Output the [x, y] coordinate of the center of the cell containing the given text.  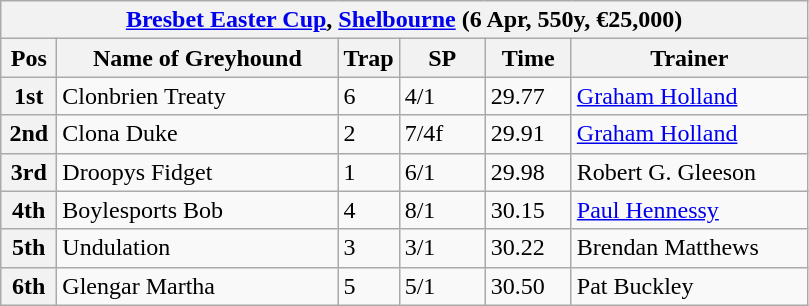
2 [368, 134]
Trap [368, 58]
Pat Buckley [689, 286]
30.15 [528, 210]
5/1 [442, 286]
7/4f [442, 134]
3/1 [442, 248]
6 [368, 96]
Undulation [198, 248]
Droopys Fidget [198, 172]
Trainer [689, 58]
4/1 [442, 96]
Boylesports Bob [198, 210]
5 [368, 286]
5th [29, 248]
6th [29, 286]
Pos [29, 58]
Bresbet Easter Cup, Shelbourne (6 Apr, 550y, €25,000) [404, 20]
8/1 [442, 210]
4 [368, 210]
3rd [29, 172]
Robert G. Gleeson [689, 172]
Clona Duke [198, 134]
Paul Hennessy [689, 210]
Clonbrien Treaty [198, 96]
6/1 [442, 172]
Time [528, 58]
29.91 [528, 134]
Name of Greyhound [198, 58]
Glengar Martha [198, 286]
2nd [29, 134]
29.98 [528, 172]
30.22 [528, 248]
3 [368, 248]
SP [442, 58]
Brendan Matthews [689, 248]
4th [29, 210]
1 [368, 172]
30.50 [528, 286]
1st [29, 96]
29.77 [528, 96]
